Provide the [X, Y] coordinate of the cell's center where the given text is located.  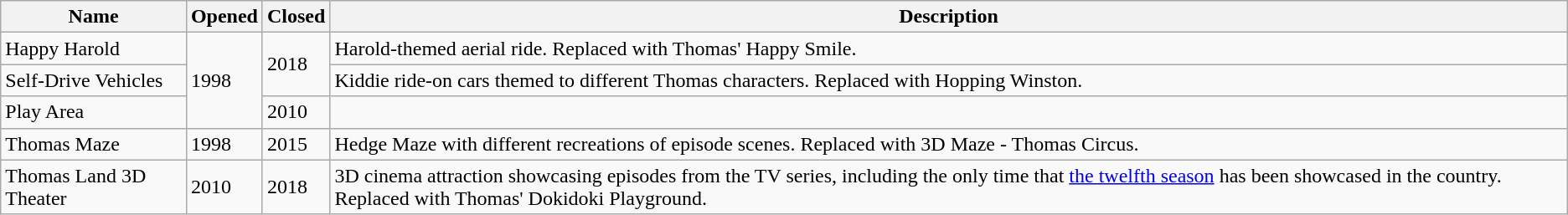
Hedge Maze with different recreations of episode scenes. Replaced with 3D Maze - Thomas Circus. [948, 144]
Kiddie ride-on cars themed to different Thomas characters. Replaced with Hopping Winston. [948, 80]
Thomas Maze [94, 144]
Happy Harold [94, 49]
Opened [224, 17]
Self-Drive Vehicles [94, 80]
2015 [296, 144]
Play Area [94, 112]
Closed [296, 17]
Thomas Land 3D Theater [94, 187]
Description [948, 17]
Harold-themed aerial ride. Replaced with Thomas' Happy Smile. [948, 49]
Name [94, 17]
